Detect which cell encompasses the target text, then output its [x, y] center coordinate. 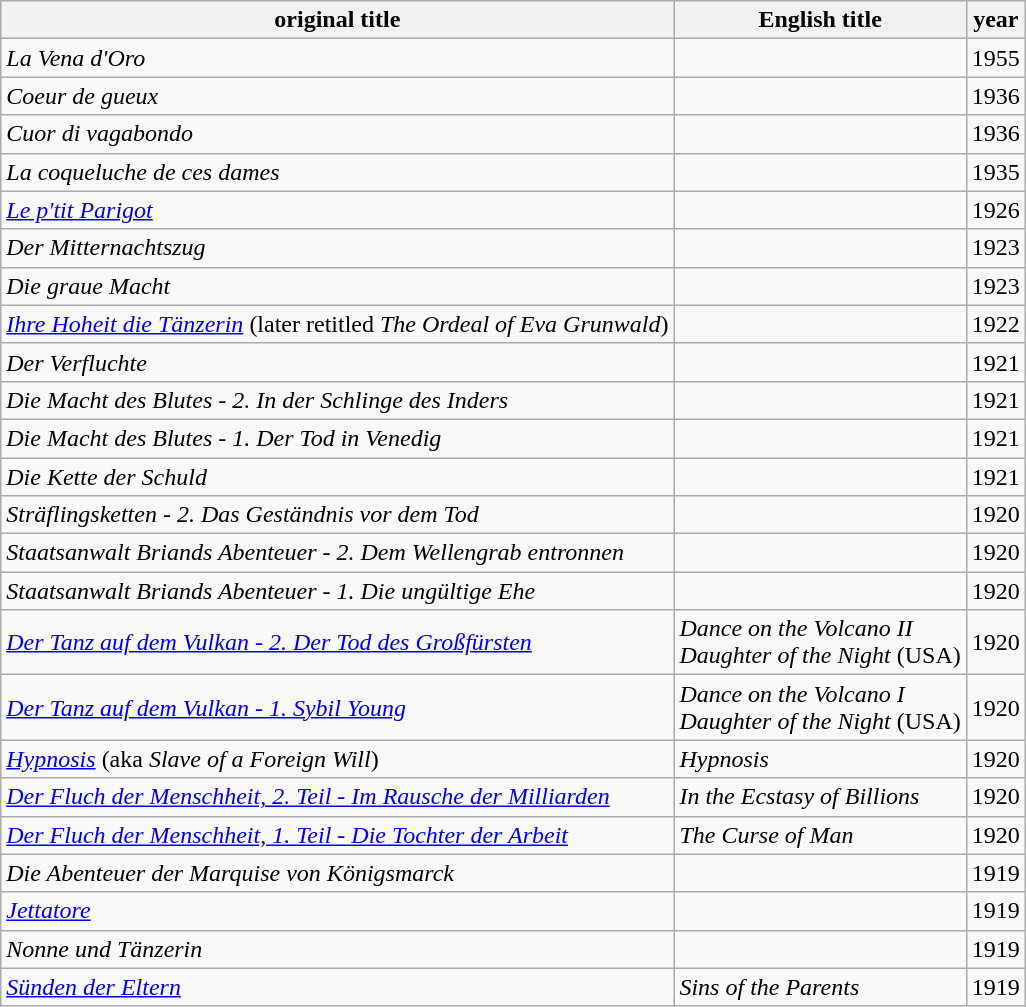
1926 [996, 210]
Cuor di vagabondo [338, 134]
Die Abenteuer der Marquise von Königsmarck [338, 873]
La Vena d'Oro [338, 58]
In the Ecstasy of Billions [820, 797]
Die Kette der Schuld [338, 477]
1922 [996, 324]
Dance on the Volcano IDaughter of the Night (USA) [820, 708]
Der Verfluchte [338, 362]
1955 [996, 58]
English title [820, 20]
Die graue Macht [338, 286]
Le p'tit Parigot [338, 210]
Der Fluch der Menschheit, 2. Teil - Im Rausche der Milliarden [338, 797]
Staatsanwalt Briands Abenteuer - 1. Die ungültige Ehe [338, 591]
Hypnosis (aka Slave of a Foreign Will) [338, 759]
Hypnosis [820, 759]
Der Mitternachtszug [338, 248]
Sünden der Eltern [338, 987]
La coqueluche de ces dames [338, 172]
Der Fluch der Menschheit, 1. Teil - Die Tochter der Arbeit [338, 835]
Dance on the Volcano IIDaughter of the Night (USA) [820, 642]
Sins of the Parents [820, 987]
Der Tanz auf dem Vulkan - 2. Der Tod des Großfürsten [338, 642]
Jettatore [338, 911]
1935 [996, 172]
Nonne und Tänzerin [338, 949]
Die Macht des Blutes - 2. In der Schlinge des Inders [338, 400]
year [996, 20]
Der Tanz auf dem Vulkan - 1. Sybil Young [338, 708]
The Curse of Man [820, 835]
Coeur de gueux [338, 96]
original title [338, 20]
Ihre Hoheit die Tänzerin (later retitled The Ordeal of Eva Grunwald) [338, 324]
Sträflingsketten - 2. Das Geständnis vor dem Tod [338, 515]
Die Macht des Blutes - 1. Der Tod in Venedig [338, 438]
Staatsanwalt Briands Abenteuer - 2. Dem Wellengrab entronnen [338, 553]
